Output the (X, Y) coordinate of the center of the cell containing the given text.  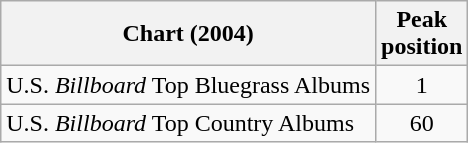
60 (422, 123)
U.S. Billboard Top Country Albums (188, 123)
Peakposition (422, 34)
U.S. Billboard Top Bluegrass Albums (188, 85)
Chart (2004) (188, 34)
1 (422, 85)
